Determine the (x, y) coordinate at the center of the cell enclosing the given text.  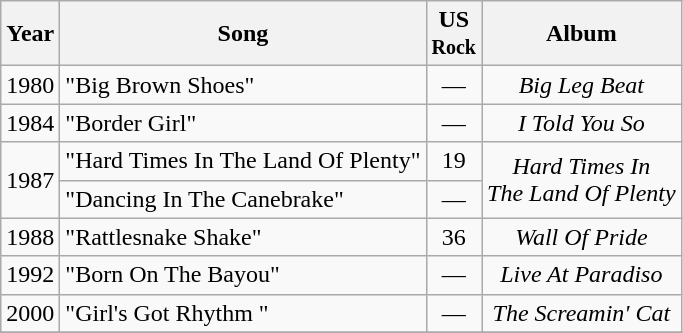
The Screamin' Cat (582, 313)
"Big Brown Shoes" (243, 85)
36 (454, 237)
Hard Times InThe Land Of Plenty (582, 180)
1988 (30, 237)
"Born On The Bayou" (243, 275)
1992 (30, 275)
Big Leg Beat (582, 85)
"Dancing In The Canebrake" (243, 199)
"Girl's Got Rhythm " (243, 313)
1980 (30, 85)
Live At Paradiso (582, 275)
Wall Of Pride (582, 237)
2000 (30, 313)
"Border Girl" (243, 123)
"Rattlesnake Shake" (243, 237)
"Hard Times In The Land Of Plenty" (243, 161)
Album (582, 34)
I Told You So (582, 123)
19 (454, 161)
Year (30, 34)
Song (243, 34)
USRock (454, 34)
1987 (30, 180)
1984 (30, 123)
